From the cell containing the given text, extract its center point as [x, y] coordinate. 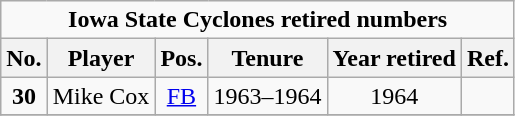
1964 [394, 96]
Year retired [394, 58]
Tenure [268, 58]
Pos. [182, 58]
Ref. [488, 58]
Mike Cox [101, 96]
30 [24, 96]
FB [182, 96]
Iowa State Cyclones retired numbers [258, 20]
Player [101, 58]
1963–1964 [268, 96]
No. [24, 58]
